Determine the (X, Y) coordinate at the center of the cell enclosing the given text.  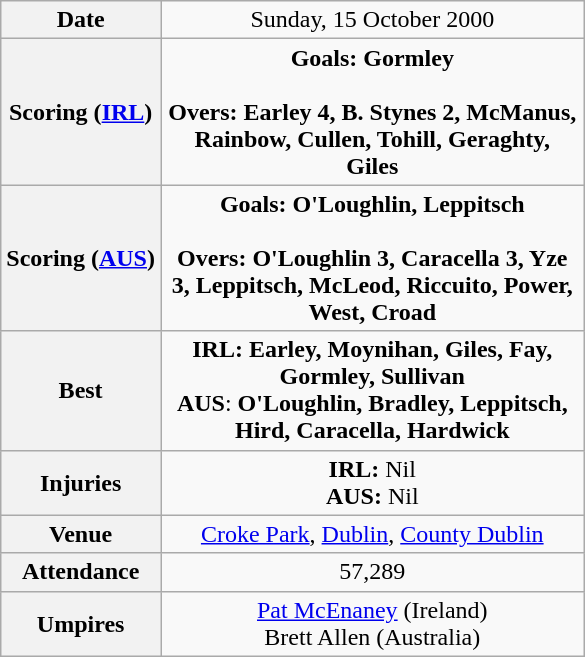
Umpires (81, 624)
Date (81, 20)
Goals: O'Loughlin, LeppitschOvers: O'Loughlin 3, Caracella 3, Yze 3, Leppitsch, McLeod, Riccuito, Power, West, Croad (372, 258)
Sunday, 15 October 2000 (372, 20)
Scoring (IRL) (81, 112)
Pat McEnaney (Ireland) Brett Allen (Australia) (372, 624)
Attendance (81, 572)
Croke Park, Dublin, County Dublin (372, 534)
Best (81, 390)
Scoring (AUS) (81, 258)
IRL: Nil AUS: Nil (372, 482)
Venue (81, 534)
Goals: Gormley Overs: Earley 4, B. Stynes 2, McManus, Rainbow, Cullen, Tohill, Geraghty, Giles (372, 112)
57,289 (372, 572)
IRL: Earley, Moynihan, Giles, Fay, Gormley, Sullivan AUS: O'Loughlin, Bradley, Leppitsch, Hird, Caracella, Hardwick (372, 390)
Injuries (81, 482)
